Extract the [x, y] coordinate from the center of the cell holding the provided text.  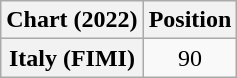
Position [190, 20]
Italy (FIMI) [72, 58]
Chart (2022) [72, 20]
90 [190, 58]
